Find where the given text appears and provide that cell's center as (x, y) coordinate. 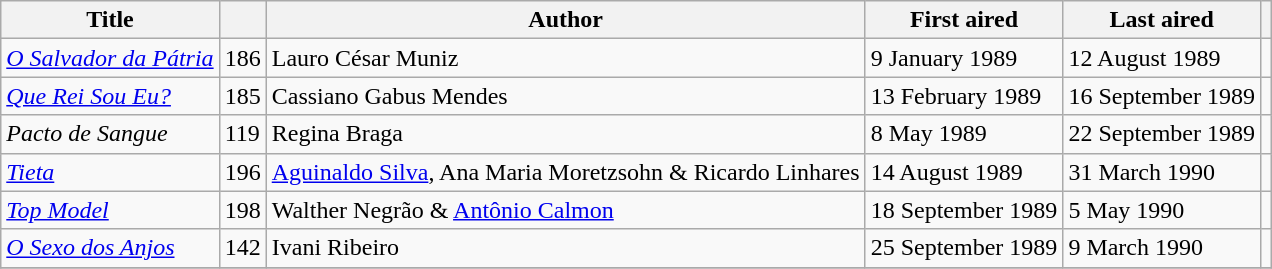
Last aired (1162, 20)
Top Model (110, 210)
5 May 1990 (1162, 210)
9 January 1989 (964, 58)
196 (242, 172)
25 September 1989 (964, 248)
8 May 1989 (964, 134)
198 (242, 210)
14 August 1989 (964, 172)
Tieta (110, 172)
Author (566, 20)
13 February 1989 (964, 96)
142 (242, 248)
9 March 1990 (1162, 248)
Title (110, 20)
Que Rei Sou Eu? (110, 96)
O Salvador da Pátria (110, 58)
Cassiano Gabus Mendes (566, 96)
Pacto de Sangue (110, 134)
186 (242, 58)
Aguinaldo Silva, Ana Maria Moretzsohn & Ricardo Linhares (566, 172)
119 (242, 134)
31 March 1990 (1162, 172)
Regina Braga (566, 134)
18 September 1989 (964, 210)
Lauro César Muniz (566, 58)
12 August 1989 (1162, 58)
First aired (964, 20)
16 September 1989 (1162, 96)
Ivani Ribeiro (566, 248)
185 (242, 96)
Walther Negrão & Antônio Calmon (566, 210)
O Sexo dos Anjos (110, 248)
22 September 1989 (1162, 134)
